Search for the cell housing the specified text and yield its (x, y) center coordinate. 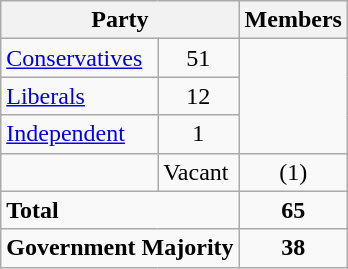
51 (198, 58)
Conservatives (80, 58)
Liberals (80, 96)
Total (120, 210)
Vacant (198, 172)
Members (293, 20)
1 (198, 134)
12 (198, 96)
Independent (80, 134)
Government Majority (120, 248)
Party (120, 20)
(1) (293, 172)
65 (293, 210)
38 (293, 248)
